Provide the [x, y] coordinate of the cell's center where the given text is located.  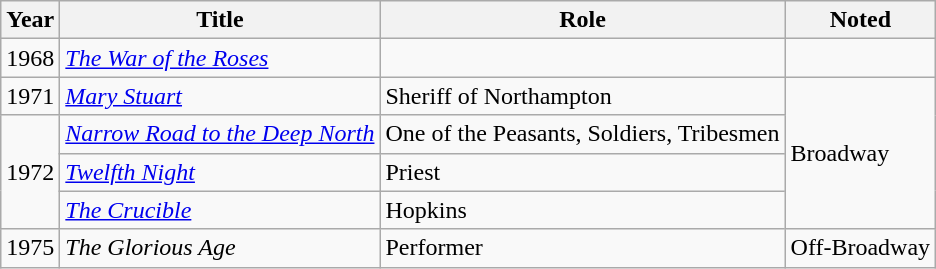
Twelfth Night [220, 172]
Off-Broadway [860, 248]
Sheriff of Northampton [582, 96]
One of the Peasants, Soldiers, Tribesmen [582, 134]
The War of the Roses [220, 58]
The Glorious Age [220, 248]
The Crucible [220, 210]
Priest [582, 172]
Hopkins [582, 210]
Year [30, 20]
Narrow Road to the Deep North [220, 134]
1971 [30, 96]
1972 [30, 172]
Noted [860, 20]
Title [220, 20]
Mary Stuart [220, 96]
Broadway [860, 153]
Role [582, 20]
1968 [30, 58]
Performer [582, 248]
1975 [30, 248]
